Provide the [X, Y] coordinate of the cell's center where the given text is located.  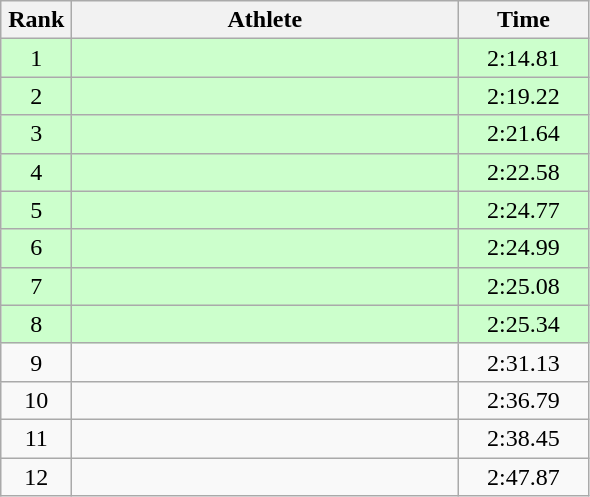
11 [36, 438]
2:47.87 [524, 477]
2 [36, 96]
2:14.81 [524, 58]
10 [36, 400]
6 [36, 248]
Time [524, 20]
8 [36, 324]
1 [36, 58]
Athlete [265, 20]
12 [36, 477]
2:25.08 [524, 286]
2:21.64 [524, 134]
3 [36, 134]
2:24.99 [524, 248]
Rank [36, 20]
2:36.79 [524, 400]
4 [36, 172]
7 [36, 286]
2:38.45 [524, 438]
2:31.13 [524, 362]
5 [36, 210]
9 [36, 362]
2:19.22 [524, 96]
2:25.34 [524, 324]
2:22.58 [524, 172]
2:24.77 [524, 210]
